Search for the cell housing the specified text and yield its (x, y) center coordinate. 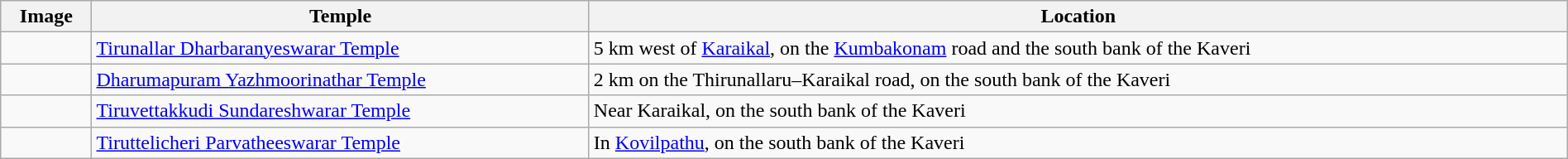
Tirunallar Dharbaranyeswarar Temple (341, 48)
Dharumapuram Yazhmoorinathar Temple (341, 79)
In Kovilpathu, on the south bank of the Kaveri (1078, 142)
Tiruvettakkudi Sundareshwarar Temple (341, 111)
5 km west of Karaikal, on the Kumbakonam road and the south bank of the Kaveri (1078, 48)
Location (1078, 17)
Image (46, 17)
2 km on the Thirunallaru–Karaikal road, on the south bank of the Kaveri (1078, 79)
Tiruttelicheri Parvatheeswarar Temple (341, 142)
Temple (341, 17)
Near Karaikal, on the south bank of the Kaveri (1078, 111)
